Locate the cell with the specified text and output its [X, Y] center coordinate. 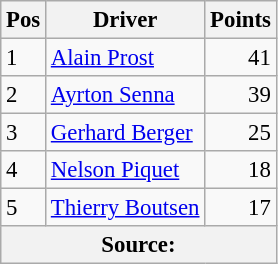
4 [24, 170]
Thierry Boutsen [126, 208]
25 [240, 133]
41 [240, 58]
Nelson Piquet [126, 170]
18 [240, 170]
1 [24, 58]
Driver [126, 20]
Points [240, 20]
Ayrton Senna [126, 95]
Gerhard Berger [126, 133]
5 [24, 208]
Pos [24, 20]
Alain Prost [126, 58]
39 [240, 95]
Source: [138, 245]
2 [24, 95]
17 [240, 208]
3 [24, 133]
